Provide the [X, Y] coordinate of the cell's center where the given text is located.  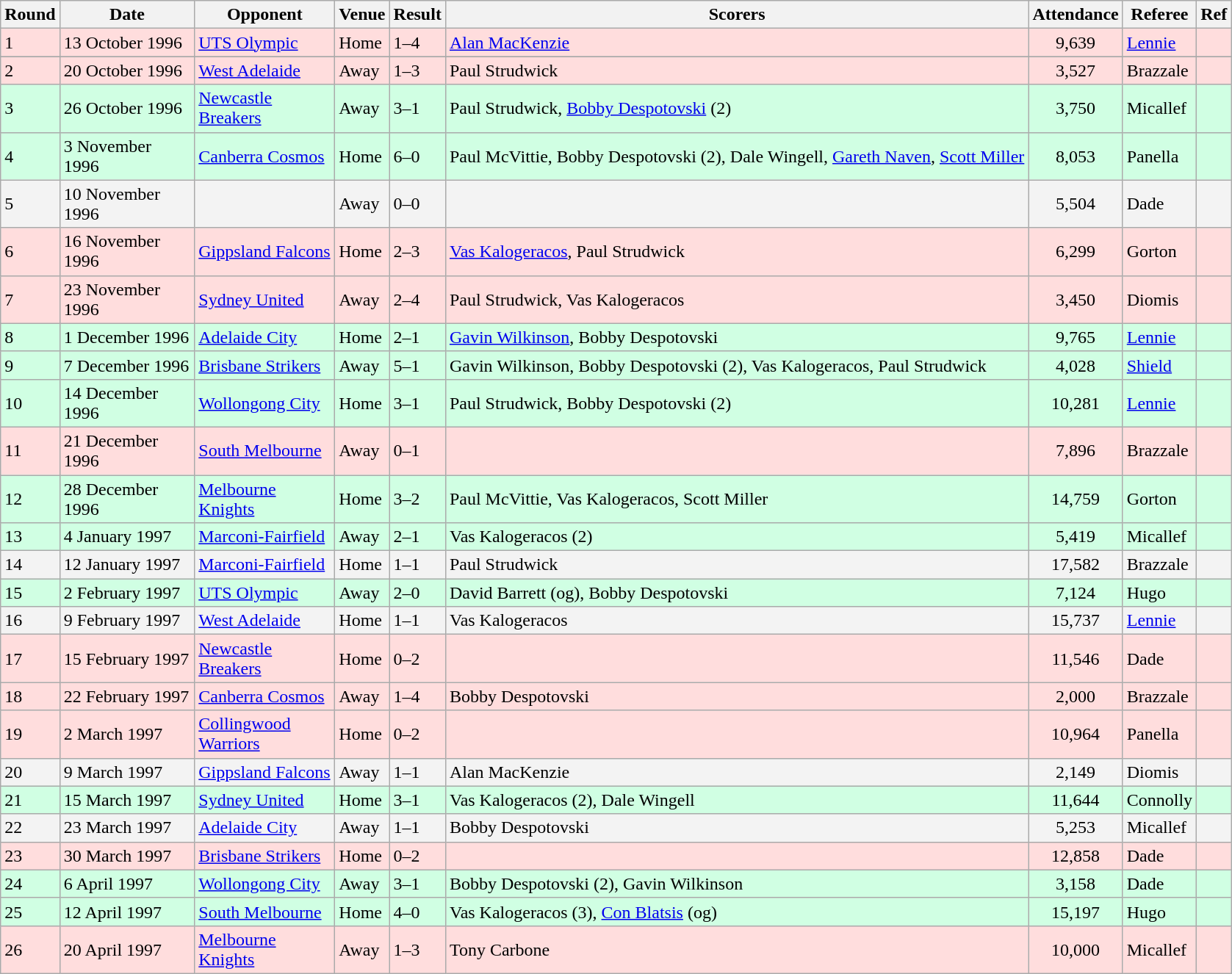
5 [30, 204]
13 October 1996 [127, 43]
5,419 [1076, 537]
19 [30, 735]
21 [30, 800]
16 November 1996 [127, 251]
7 December 1996 [127, 365]
Vas Kalogeracos, Paul Strudwick [736, 251]
10 November 1996 [127, 204]
9 [30, 365]
3 November 1996 [127, 156]
Shield [1159, 365]
2–3 [417, 251]
15,197 [1076, 912]
2,149 [1076, 772]
12 April 1997 [127, 912]
4 [30, 156]
Paul Strudwick, Vas Kalogeracos [736, 300]
Ref [1214, 15]
Vas Kalogeracos (2), Dale Wingell [736, 800]
20 October 1996 [127, 71]
14 [30, 565]
10,964 [1076, 735]
26 October 1996 [127, 109]
4 January 1997 [127, 537]
17,582 [1076, 565]
8 [30, 337]
5,253 [1076, 828]
5–1 [417, 365]
0–0 [417, 204]
10,000 [1076, 949]
0–1 [417, 451]
3,158 [1076, 884]
Bobby Despotovski (2), Gavin Wilkinson [736, 884]
16 [30, 621]
Vas Kalogeracos (2) [736, 537]
Venue [362, 15]
Paul McVittie, Vas Kalogeracos, Scott Miller [736, 498]
9 March 1997 [127, 772]
10,281 [1076, 403]
1 [30, 43]
15,737 [1076, 621]
26 [30, 949]
10 [30, 403]
9 February 1997 [127, 621]
22 February 1997 [127, 696]
13 [30, 537]
23 November 1996 [127, 300]
4–0 [417, 912]
2–4 [417, 300]
Vas Kalogeracos (3), Con Blatsis (og) [736, 912]
12 January 1997 [127, 565]
23 March 1997 [127, 828]
6 [30, 251]
22 [30, 828]
8,053 [1076, 156]
David Barrett (og), Bobby Despotovski [736, 593]
3,450 [1076, 300]
20 [30, 772]
28 December 1996 [127, 498]
Connolly [1159, 800]
21 December 1996 [127, 451]
1 December 1996 [127, 337]
Scorers [736, 15]
24 [30, 884]
12 [30, 498]
11 [30, 451]
6 April 1997 [127, 884]
Gavin Wilkinson, Bobby Despotovski (2), Vas Kalogeracos, Paul Strudwick [736, 365]
2 March 1997 [127, 735]
9,765 [1076, 337]
6,299 [1076, 251]
3–2 [417, 498]
2,000 [1076, 696]
7,896 [1076, 451]
Date [127, 15]
3,750 [1076, 109]
Tony Carbone [736, 949]
4,028 [1076, 365]
11,644 [1076, 800]
Round [30, 15]
Attendance [1076, 15]
25 [30, 912]
3 [30, 109]
18 [30, 696]
15 March 1997 [127, 800]
2–0 [417, 593]
Collingwood Warriors [264, 735]
23 [30, 856]
9,639 [1076, 43]
14 December 1996 [127, 403]
Gavin Wilkinson, Bobby Despotovski [736, 337]
11,546 [1076, 658]
7,124 [1076, 593]
12,858 [1076, 856]
Result [417, 15]
5,504 [1076, 204]
2 February 1997 [127, 593]
Referee [1159, 15]
2 [30, 71]
6–0 [417, 156]
Paul McVittie, Bobby Despotovski (2), Dale Wingell, Gareth Naven, Scott Miller [736, 156]
17 [30, 658]
15 [30, 593]
Opponent [264, 15]
Vas Kalogeracos [736, 621]
3,527 [1076, 71]
30 March 1997 [127, 856]
15 February 1997 [127, 658]
7 [30, 300]
20 April 1997 [127, 949]
14,759 [1076, 498]
